Search for the cell housing the specified text and yield its (X, Y) center coordinate. 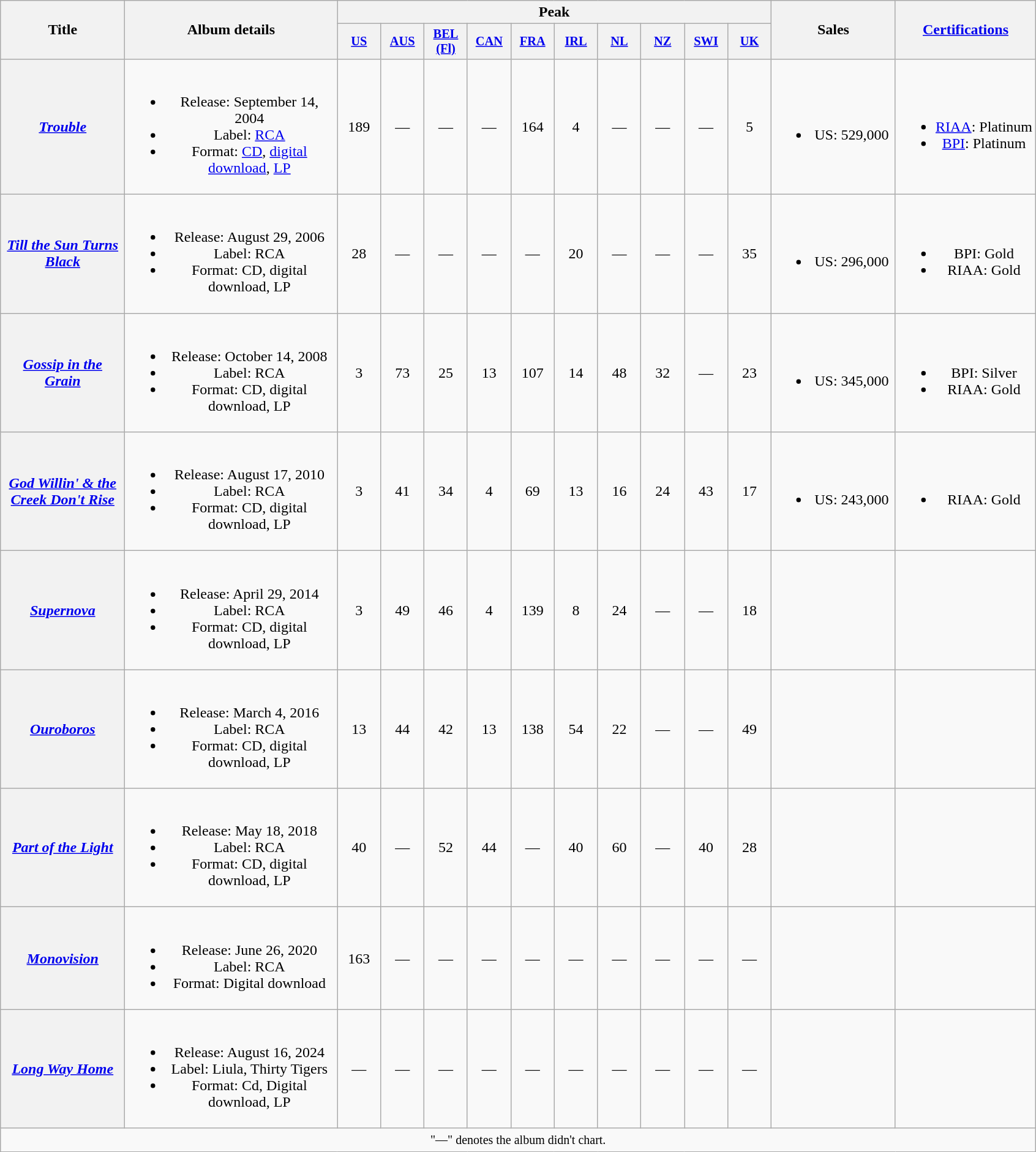
35 (749, 254)
BEL (Fl) (446, 42)
52 (446, 848)
Release: October 14, 2008Label: RCAFormat: CD, digital download, LP (231, 373)
14 (576, 373)
NL (620, 42)
138 (533, 729)
Long Way Home (62, 1069)
Release: August 16, 2024Label: Liula, Thirty TigersFormat: Cd, Digital download, LP (231, 1069)
RIAA: PlatinumBPI: Platinum (965, 126)
107 (533, 373)
RIAA: Gold (965, 492)
23 (749, 373)
20 (576, 254)
22 (620, 729)
Supernova (62, 610)
AUS (403, 42)
IRL (576, 42)
54 (576, 729)
Release: April 29, 2014Label: RCAFormat: CD, digital download, LP (231, 610)
"—" denotes the album didn't chart. (518, 1140)
164 (533, 126)
God Willin' & the Creek Don't Rise (62, 492)
60 (620, 848)
Ouroboros (62, 729)
42 (446, 729)
US: 296,000 (833, 254)
CAN (489, 42)
Release: March 4, 2016Label: RCAFormat: CD, digital download, LP (231, 729)
US: 529,000 (833, 126)
48 (620, 373)
US: 345,000 (833, 373)
Album details (231, 30)
Peak (555, 12)
Till the Sun Turns Black (62, 254)
18 (749, 610)
8 (576, 610)
73 (403, 373)
FRA (533, 42)
Certifications (965, 30)
69 (533, 492)
Gossip in the Grain (62, 373)
US (359, 42)
Release: August 29, 2006Label: RCAFormat: CD, digital download, LP (231, 254)
46 (446, 610)
Sales (833, 30)
43 (707, 492)
41 (403, 492)
US: 243,000 (833, 492)
SWI (707, 42)
25 (446, 373)
Release: June 26, 2020Label: RCAFormat: Digital download (231, 959)
16 (620, 492)
189 (359, 126)
UK (749, 42)
Release: September 14, 2004Label: RCAFormat: CD, digital download, LP (231, 126)
Title (62, 30)
BPI: SilverRIAA: Gold (965, 373)
17 (749, 492)
NZ (663, 42)
5 (749, 126)
Monovision (62, 959)
34 (446, 492)
Release: May 18, 2018Label: RCAFormat: CD, digital download, LP (231, 848)
Part of the Light (62, 848)
163 (359, 959)
Trouble (62, 126)
Release: August 17, 2010Label: RCAFormat: CD, digital download, LP (231, 492)
139 (533, 610)
BPI: GoldRIAA: Gold (965, 254)
32 (663, 373)
